Return the (x, y) coordinate for the center point of the cell that contains the specified text.  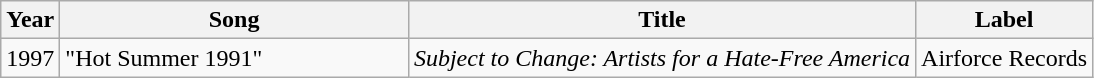
Subject to Change: Artists for a Hate-Free America (662, 58)
Airforce Records (1004, 58)
1997 (30, 58)
Song (234, 20)
Label (1004, 20)
Title (662, 20)
"Hot Summer 1991" (234, 58)
Year (30, 20)
